Provide the (x, y) coordinate of the cell's center where the given text is located.  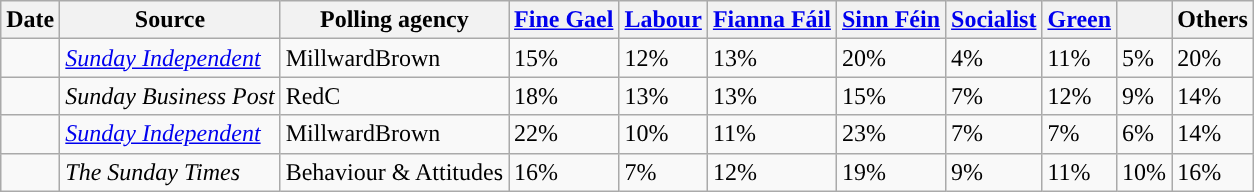
Fianna Fáil (772, 20)
Polling agency (394, 20)
Fine Gael (564, 20)
4% (994, 58)
Source (170, 20)
RedC (394, 96)
22% (564, 134)
The Sunday Times (170, 172)
Labour (663, 20)
23% (890, 134)
19% (890, 172)
5% (1144, 58)
Date (30, 20)
Others (1213, 20)
Green (1080, 20)
6% (1144, 134)
Socialist (994, 20)
18% (564, 96)
Sunday Business Post (170, 96)
Behaviour & Attitudes (394, 172)
Sinn Féin (890, 20)
